Detect which cell encompasses the target text, then output its (X, Y) center coordinate. 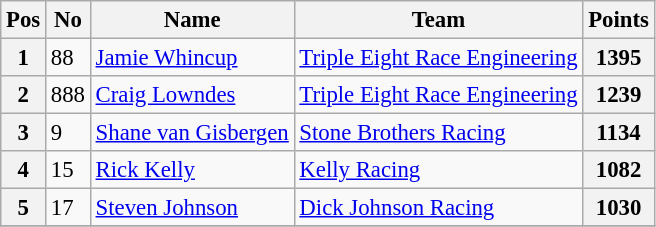
15 (68, 170)
5 (24, 208)
1395 (618, 58)
88 (68, 58)
Name (192, 20)
Points (618, 20)
888 (68, 95)
Craig Lowndes (192, 95)
Dick Johnson Racing (438, 208)
9 (68, 133)
Team (438, 20)
Shane van Gisbergen (192, 133)
Stone Brothers Racing (438, 133)
1239 (618, 95)
3 (24, 133)
1 (24, 58)
Kelly Racing (438, 170)
1030 (618, 208)
1134 (618, 133)
17 (68, 208)
2 (24, 95)
1082 (618, 170)
Jamie Whincup (192, 58)
Steven Johnson (192, 208)
No (68, 20)
Pos (24, 20)
Rick Kelly (192, 170)
4 (24, 170)
